From the cell containing the given text, extract its center point as [X, Y] coordinate. 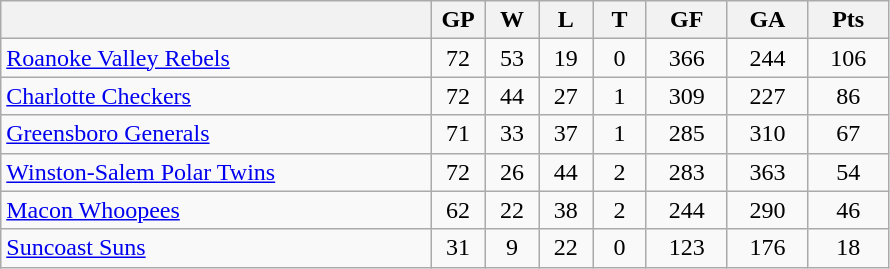
GF [686, 20]
62 [458, 210]
363 [768, 172]
T [620, 20]
Winston-Salem Polar Twins [216, 172]
Macon Whoopees [216, 210]
227 [768, 96]
9 [512, 248]
46 [848, 210]
53 [512, 58]
67 [848, 134]
GA [768, 20]
38 [566, 210]
37 [566, 134]
54 [848, 172]
L [566, 20]
123 [686, 248]
19 [566, 58]
86 [848, 96]
18 [848, 248]
309 [686, 96]
285 [686, 134]
Charlotte Checkers [216, 96]
GP [458, 20]
27 [566, 96]
106 [848, 58]
Suncoast Suns [216, 248]
176 [768, 248]
Greensboro Generals [216, 134]
Pts [848, 20]
Roanoke Valley Rebels [216, 58]
71 [458, 134]
26 [512, 172]
33 [512, 134]
W [512, 20]
290 [768, 210]
366 [686, 58]
31 [458, 248]
283 [686, 172]
310 [768, 134]
